Return the (x, y) coordinate for the center point of the cell that contains the specified text.  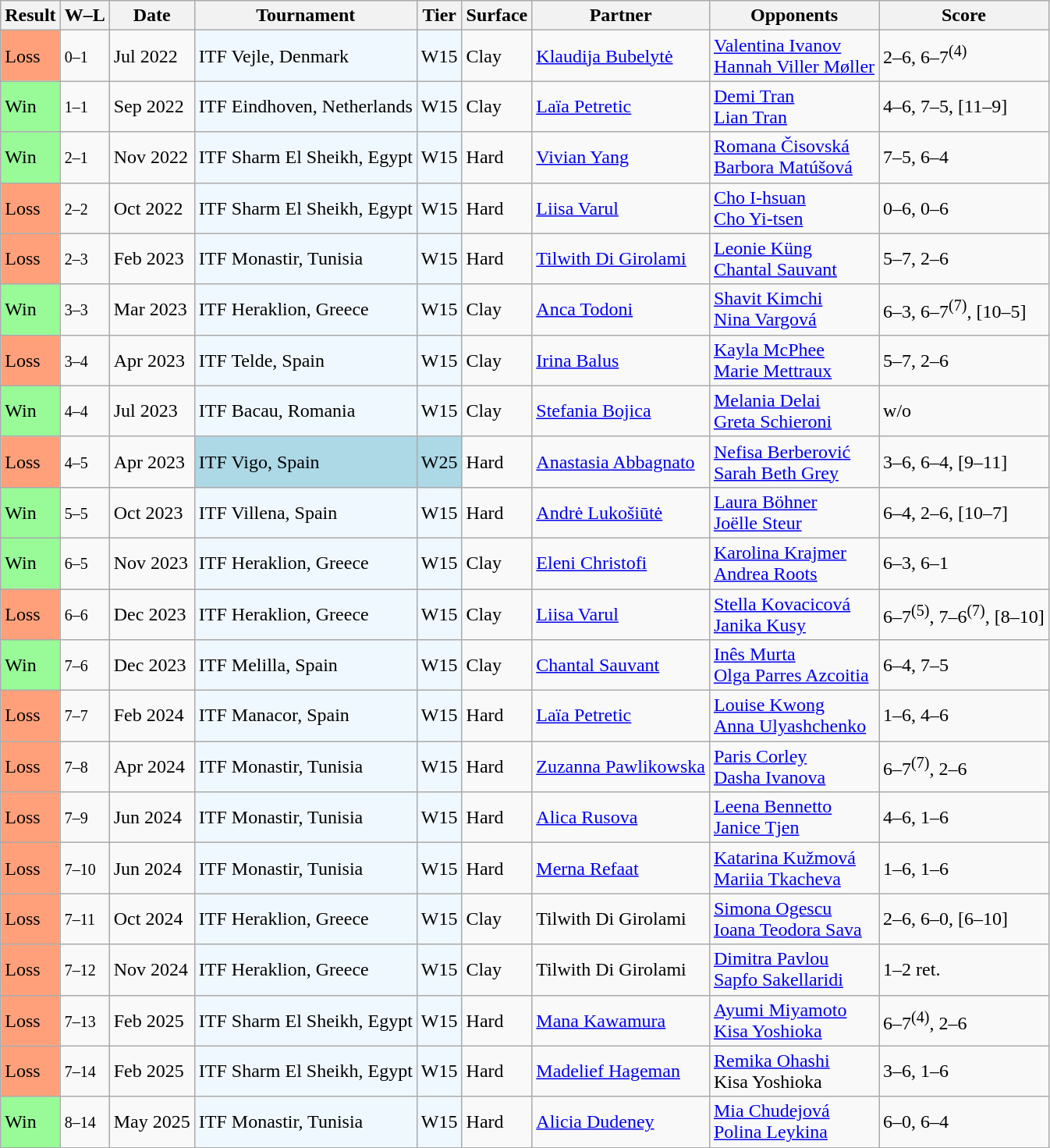
1–6, 1–6 (964, 868)
6–0, 6–4 (964, 1122)
6–3, 6–7(7), [10–5] (964, 309)
6–6 (84, 613)
1–2 ret. (964, 969)
2–6, 6–0, [6–10] (964, 919)
7–6 (84, 665)
3–4 (84, 361)
0–1 (84, 56)
Nov 2023 (151, 563)
2–3 (84, 259)
7–9 (84, 818)
4–5 (84, 462)
Tournament (306, 16)
7–8 (84, 766)
1–6, 4–6 (964, 716)
6–5 (84, 563)
Andrė Lukošiūtė (621, 512)
Oct 2022 (151, 208)
Klaudija Bubelytė (621, 56)
W–L (84, 16)
7–11 (84, 919)
Karolina Krajmer Andrea Roots (794, 563)
Opponents (794, 16)
3–3 (84, 309)
2–1 (84, 158)
Result (30, 16)
2–2 (84, 208)
Ayumi Miyamoto Kisa Yoshioka (794, 1021)
ITF Manacor, Spain (306, 716)
Simona Ogescu Ioana Teodora Sava (794, 919)
Leonie Küng Chantal Sauvant (794, 259)
Zuzanna Pawlikowska (621, 766)
7–13 (84, 1021)
Mar 2023 (151, 309)
ITF Telde, Spain (306, 361)
Inês Murta Olga Parres Azcoitia (794, 665)
Vivian Yang (621, 158)
Anastasia Abbagnato (621, 462)
ITF Villena, Spain (306, 512)
0–6, 0–6 (964, 208)
Demi Tran Lian Tran (794, 106)
5–5 (84, 512)
Oct 2023 (151, 512)
Merna Refaat (621, 868)
8–14 (84, 1122)
Irina Balus (621, 361)
6–4, 7–5 (964, 665)
6–4, 2–6, [10–7] (964, 512)
1–1 (84, 106)
Katarina Kužmová Mariia Tkacheva (794, 868)
Leena Bennetto Janice Tjen (794, 818)
Stella Kovacicová Janika Kusy (794, 613)
Oct 2024 (151, 919)
Surface (497, 16)
Nov 2022 (151, 158)
Apr 2024 (151, 766)
7–7 (84, 716)
Feb 2024 (151, 716)
Nov 2024 (151, 969)
Alicia Dudeney (621, 1122)
Mana Kawamura (621, 1021)
Tier (439, 16)
Cho I-hsuan Cho Yi-tsen (794, 208)
4–4 (84, 411)
ITF Vejle, Denmark (306, 56)
6–7(4), 2–6 (964, 1021)
Shavit Kimchi Nina Vargová (794, 309)
Jul 2022 (151, 56)
ITF Eindhoven, Netherlands (306, 106)
6–7(5), 7–6(7), [8–10] (964, 613)
Romana Čisovská Barbora Matúšová (794, 158)
Partner (621, 16)
Laura Böhner Joëlle Steur (794, 512)
Score (964, 16)
ITF Vigo, Spain (306, 462)
7–12 (84, 969)
Valentina Ivanov Hannah Viller Møller (794, 56)
May 2025 (151, 1122)
Remika Ohashi Kisa Yoshioka (794, 1071)
W25 (439, 462)
7–14 (84, 1071)
Madelief Hageman (621, 1071)
2–6, 6–7(4) (964, 56)
Louise Kwong Anna Ulyashchenko (794, 716)
4–6, 1–6 (964, 818)
Stefania Bojica (621, 411)
ITF Melilla, Spain (306, 665)
7–5, 6–4 (964, 158)
Sep 2022 (151, 106)
6–3, 6–1 (964, 563)
3–6, 1–6 (964, 1071)
Anca Todoni (621, 309)
Melania Delai Greta Schieroni (794, 411)
6–7(7), 2–6 (964, 766)
w/o (964, 411)
Eleni Christofi (621, 563)
7–10 (84, 868)
Chantal Sauvant (621, 665)
Date (151, 16)
3–6, 6–4, [9–11] (964, 462)
Kayla McPhee Marie Mettraux (794, 361)
Dimitra Pavlou Sapfo Sakellaridi (794, 969)
ITF Bacau, Romania (306, 411)
Alica Rusova (621, 818)
Jul 2023 (151, 411)
Feb 2023 (151, 259)
Mia Chudejová Polina Leykina (794, 1122)
4–6, 7–5, [11–9] (964, 106)
Nefisa Berberović Sarah Beth Grey (794, 462)
Paris Corley Dasha Ivanova (794, 766)
